Capture the cell that displays the provided text and extract its (X, Y) central coordinate. 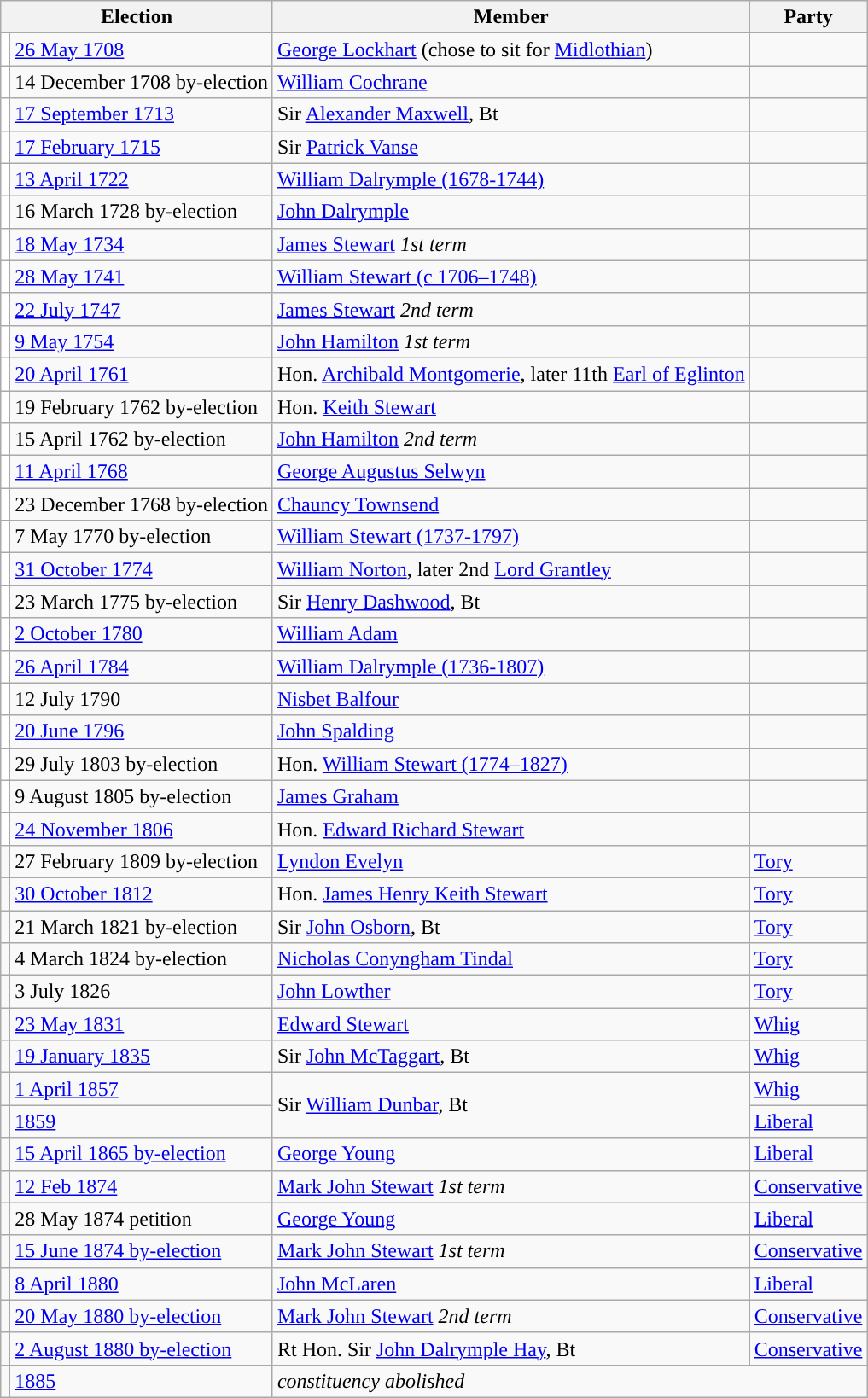
3 July 1826 (142, 992)
22 July 1747 (142, 309)
20 June 1796 (142, 731)
Sir William Dunbar, Bt (510, 1105)
23 May 1831 (142, 1024)
Hon. Edward Richard Stewart (510, 829)
William Stewart (1737-1797) (510, 537)
John Hamilton 2nd term (510, 440)
Chauncy Townsend (510, 504)
Sir Henry Dashwood, Bt (510, 602)
2 October 1780 (142, 634)
William Norton, later 2nd Lord Grantley (510, 569)
constituency abolished (569, 1381)
John Dalrymple (510, 212)
Rt Hon. Sir John Dalrymple Hay, Bt (510, 1348)
15 April 1762 by-election (142, 440)
17 February 1715 (142, 147)
11 April 1768 (142, 472)
18 May 1734 (142, 244)
Sir John McTaggart, Bt (510, 1057)
28 May 1741 (142, 277)
21 March 1821 by-election (142, 926)
James Graham (510, 796)
29 July 1803 by-election (142, 764)
Party (808, 17)
31 October 1774 (142, 569)
Mark John Stewart 2nd term (510, 1316)
19 January 1835 (142, 1057)
Edward Stewart (510, 1024)
Lyndon Evelyn (510, 861)
Nisbet Balfour (510, 699)
14 December 1708 by-election (142, 82)
12 Feb 1874 (142, 1186)
15 June 1874 by-election (142, 1251)
William Cochrane (510, 82)
Nicholas Conyngham Tindal (510, 959)
20 May 1880 by-election (142, 1316)
Sir Alexander Maxwell, Bt (510, 114)
27 February 1809 by-election (142, 861)
William Dalrymple (1736-1807) (510, 667)
Sir Patrick Vanse (510, 147)
17 September 1713 (142, 114)
John Lowther (510, 992)
26 May 1708 (142, 50)
8 April 1880 (142, 1284)
John Spalding (510, 731)
Hon. Archibald Montgomerie, later 11th Earl of Eglinton (510, 374)
9 May 1754 (142, 341)
Hon. William Stewart (1774–1827) (510, 764)
1859 (142, 1121)
James Stewart 1st term (510, 244)
William Stewart (c 1706–1748) (510, 277)
30 October 1812 (142, 894)
20 April 1761 (142, 374)
John Hamilton 1st term (510, 341)
Hon. James Henry Keith Stewart (510, 894)
Sir John Osborn, Bt (510, 926)
24 November 1806 (142, 829)
19 February 1762 by-election (142, 407)
1 April 1857 (142, 1089)
16 March 1728 by-election (142, 212)
4 March 1824 by-election (142, 959)
26 April 1784 (142, 667)
13 April 1722 (142, 179)
23 March 1775 by-election (142, 602)
23 December 1768 by-election (142, 504)
2 August 1880 by-election (142, 1348)
George Lockhart (chose to sit for Midlothian) (510, 50)
15 April 1865 by-election (142, 1154)
John McLaren (510, 1284)
7 May 1770 by-election (142, 537)
William Adam (510, 634)
William Dalrymple (1678-1744) (510, 179)
James Stewart 2nd term (510, 309)
12 July 1790 (142, 699)
1885 (142, 1381)
9 August 1805 by-election (142, 796)
Hon. Keith Stewart (510, 407)
Election (137, 17)
28 May 1874 petition (142, 1219)
Member (510, 17)
George Augustus Selwyn (510, 472)
